Search for the cell housing the specified text and yield its (x, y) center coordinate. 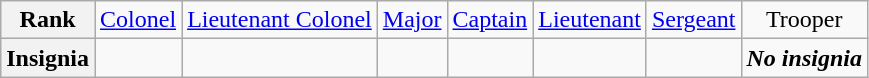
Sergeant (694, 20)
Lieutenant (590, 20)
Insignia (48, 58)
Rank (48, 20)
No insignia (804, 58)
Colonel (138, 20)
Captain (490, 20)
Trooper (804, 20)
Major (412, 20)
Lieutenant Colonel (280, 20)
